Extract the [X, Y] coordinate from the center of the cell holding the provided text.  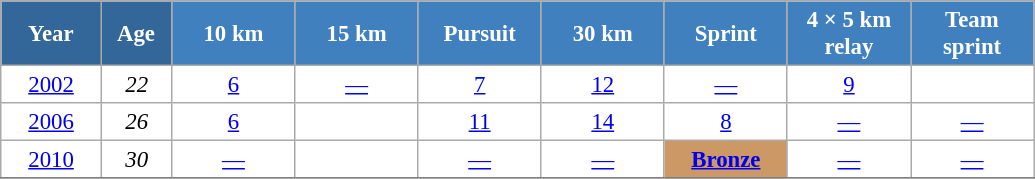
7 [480, 85]
2006 [52, 122]
30 km [602, 34]
11 [480, 122]
10 km [234, 34]
Team sprint [972, 34]
4 × 5 km relay [848, 34]
Pursuit [480, 34]
30 [136, 160]
8 [726, 122]
15 km [356, 34]
Bronze [726, 160]
26 [136, 122]
Sprint [726, 34]
Age [136, 34]
9 [848, 85]
Year [52, 34]
12 [602, 85]
2010 [52, 160]
2002 [52, 85]
14 [602, 122]
22 [136, 85]
